Provide the (X, Y) coordinate of the cell's center where the given text is located.  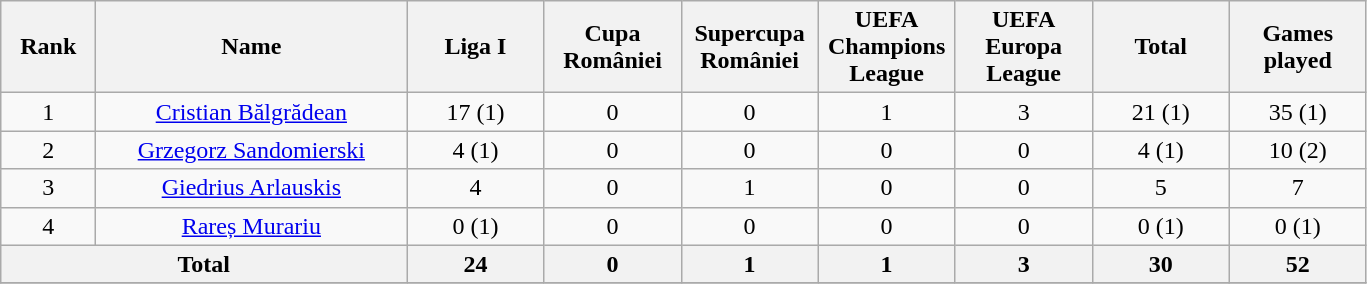
Rareș Murariu (252, 226)
35 (1) (1298, 112)
52 (1298, 264)
Games played (1298, 47)
24 (476, 264)
5 (1160, 188)
Cristian Bălgrădean (252, 112)
Rank (48, 47)
10 (2) (1298, 150)
7 (1298, 188)
UEFA Champions League (886, 47)
Giedrius Arlauskis (252, 188)
Supercupa României (750, 47)
Liga I (476, 47)
Grzegorz Sandomierski (252, 150)
17 (1) (476, 112)
21 (1) (1160, 112)
30 (1160, 264)
2 (48, 150)
Cupa României (612, 47)
Name (252, 47)
UEFA Europa League (1024, 47)
